For the text-containing cell, return its midpoint in [X, Y] coordinate format. 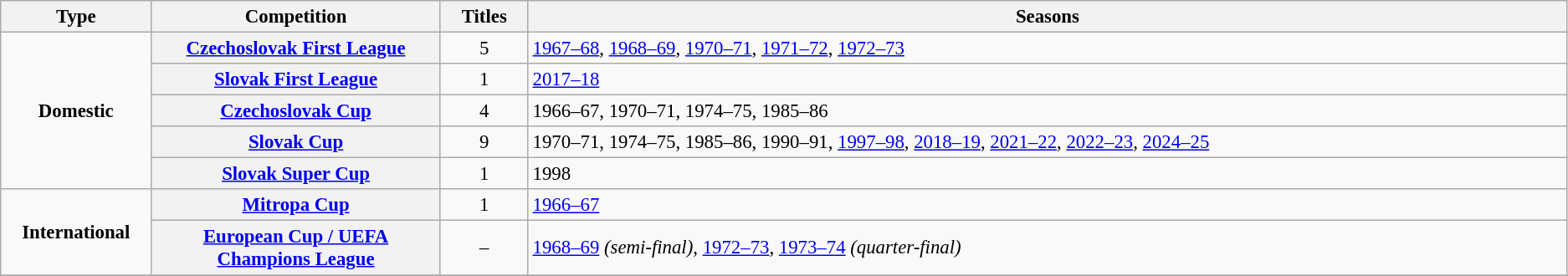
European Cup / UEFA Champions League [296, 248]
Czechoslovak First League [296, 49]
Competition [296, 17]
Slovak Cup [296, 142]
2017–18 [1048, 79]
Domestic [76, 111]
1967–68, 1968–69, 1970–71, 1971–72, 1972–73 [1048, 49]
1970–71, 1974–75, 1985–86, 1990–91, 1997–98, 2018–19, 2021–22, 2022–23, 2024–25 [1048, 142]
1966–67 [1048, 205]
4 [484, 111]
Mitropa Cup [296, 205]
1968–69 (semi-final), 1972–73, 1973–74 (quarter-final) [1048, 248]
5 [484, 49]
Seasons [1048, 17]
9 [484, 142]
International [76, 232]
– [484, 248]
Type [76, 17]
Titles [484, 17]
Slovak First League [296, 79]
1998 [1048, 174]
1966–67, 1970–71, 1974–75, 1985–86 [1048, 111]
Czechoslovak Cup [296, 111]
Slovak Super Cup [296, 174]
